Detect which cell encompasses the target text, then output its (x, y) center coordinate. 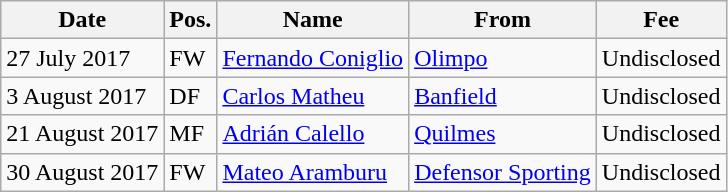
27 July 2017 (82, 58)
Defensor Sporting (503, 172)
DF (190, 96)
3 August 2017 (82, 96)
Pos. (190, 20)
Banfield (503, 96)
Fernando Coniglio (313, 58)
Quilmes (503, 134)
From (503, 20)
Olimpo (503, 58)
MF (190, 134)
Name (313, 20)
Mateo Aramburu (313, 172)
Date (82, 20)
Carlos Matheu (313, 96)
Fee (661, 20)
21 August 2017 (82, 134)
Adrián Calello (313, 134)
30 August 2017 (82, 172)
